Return [X, Y] of the center of cell containing provided text 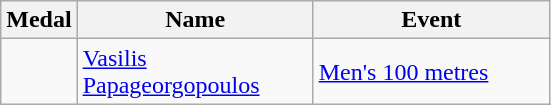
Men's 100 metres [431, 72]
Event [431, 20]
Medal [39, 20]
Name [195, 20]
Vasilis Papageorgopoulos [195, 72]
